From the cell containing the given text, extract its center point as (x, y) coordinate. 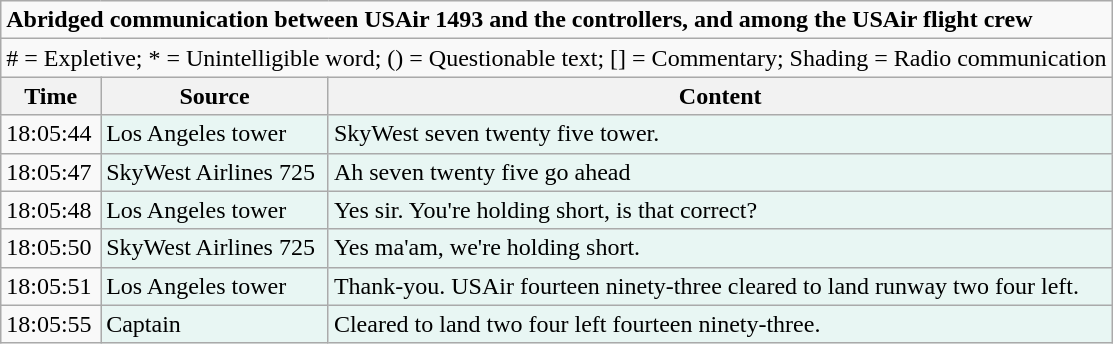
Source (215, 96)
18:05:55 (51, 324)
Ah seven twenty five go ahead (720, 172)
Cleared to land two four left fourteen ninety-three. (720, 324)
18:05:50 (51, 248)
Time (51, 96)
Thank-you. USAir fourteen ninety-three cleared to land runway two four left. (720, 286)
Yes sir. You're holding short, is that correct? (720, 210)
Abridged communication between USAir 1493 and the controllers, and among the USAir flight crew (556, 20)
18:05:48 (51, 210)
Captain (215, 324)
Content (720, 96)
18:05:51 (51, 286)
18:05:47 (51, 172)
Yes ma'am, we're holding short. (720, 248)
18:05:44 (51, 134)
SkyWest seven twenty five tower. (720, 134)
# = Expletive; * = Unintelligible word; () = Questionable text; [] = Commentary; Shading = Radio communication (556, 58)
